Scan for the cell matching the given text and deliver its [X, Y] coordinate at center. 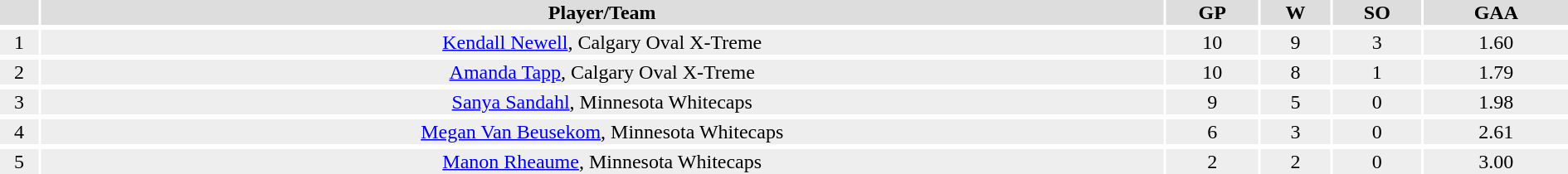
1.60 [1497, 42]
8 [1296, 72]
3.00 [1497, 162]
1.79 [1497, 72]
2.61 [1497, 132]
GAA [1497, 12]
4 [19, 132]
W [1296, 12]
Manon Rheaume, Minnesota Whitecaps [602, 162]
Amanda Tapp, Calgary Oval X-Treme [602, 72]
Player/Team [602, 12]
6 [1212, 132]
Megan Van Beusekom, Minnesota Whitecaps [602, 132]
Kendall Newell, Calgary Oval X-Treme [602, 42]
Sanya Sandahl, Minnesota Whitecaps [602, 102]
GP [1212, 12]
1.98 [1497, 102]
SO [1377, 12]
